Locate the cell with the specified text and output its (x, y) center coordinate. 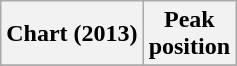
Peakposition (189, 34)
Chart (2013) (72, 34)
